For the text-containing cell, return its midpoint in (X, Y) coordinate format. 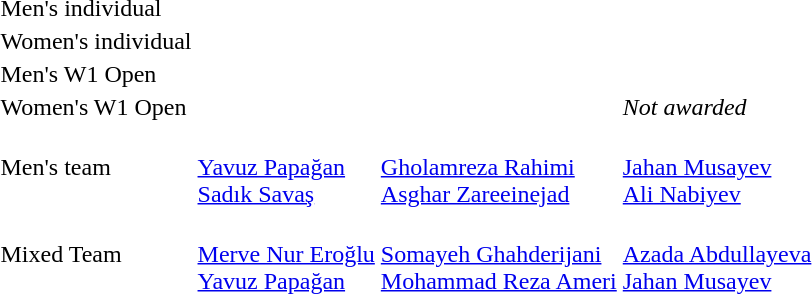
Gholamreza RahimiAsghar Zareeinejad (498, 167)
Yavuz PapağanSadık Savaş (286, 167)
